From the cell containing the given text, extract its center point as [X, Y] coordinate. 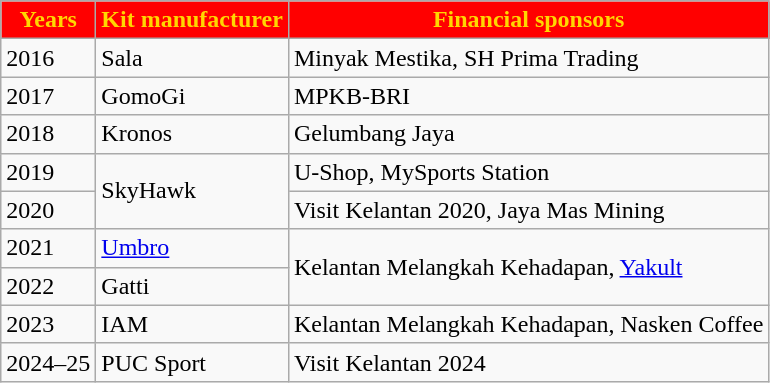
MPKB-BRI [528, 96]
2017 [48, 96]
Umbro [192, 248]
PUC Sport [192, 362]
U-Shop, MySports Station [528, 172]
2020 [48, 210]
2019 [48, 172]
2024–25 [48, 362]
Kelantan Melangkah Kehadapan, Nasken Coffee [528, 324]
Kronos [192, 134]
Sala [192, 58]
IAM [192, 324]
Kit manufacturer [192, 20]
2023 [48, 324]
Years [48, 20]
Minyak Mestika, SH Prima Trading [528, 58]
Gelumbang Jaya [528, 134]
2022 [48, 286]
2018 [48, 134]
Financial sponsors [528, 20]
Visit Kelantan 2024 [528, 362]
Visit Kelantan 2020, Jaya Mas Mining [528, 210]
Gatti [192, 286]
Kelantan Melangkah Kehadapan, Yakult [528, 267]
2016 [48, 58]
SkyHawk [192, 191]
GomoGi [192, 96]
2021 [48, 248]
